Scan for the cell matching the given text and deliver its [x, y] coordinate at center. 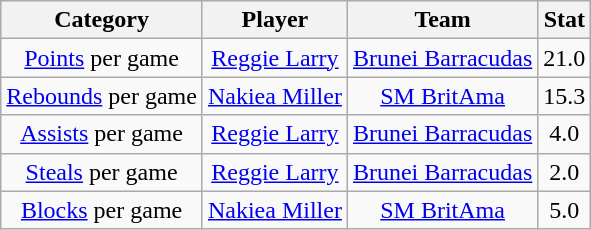
Stat [564, 20]
4.0 [564, 134]
Category [102, 20]
15.3 [564, 96]
Steals per game [102, 172]
Assists per game [102, 134]
5.0 [564, 210]
Player [274, 20]
Points per game [102, 58]
Rebounds per game [102, 96]
21.0 [564, 58]
Blocks per game [102, 210]
Team [442, 20]
2.0 [564, 172]
